From the cell containing the given text, extract its center point as [X, Y] coordinate. 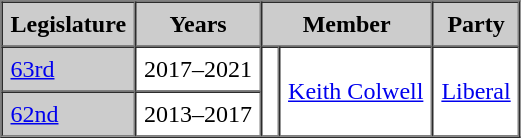
2017–2021 [198, 68]
Keith Colwell [356, 91]
62nd [69, 114]
Member [346, 24]
Liberal [476, 91]
2013–2017 [198, 114]
Legislature [69, 24]
63rd [69, 68]
Years [198, 24]
Party [476, 24]
